Output the (x, y) coordinate of the center of the cell containing the given text.  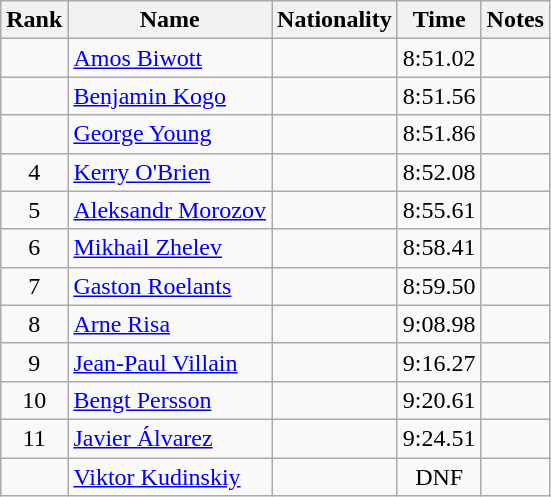
Mikhail Zhelev (170, 248)
Rank (34, 20)
Name (170, 20)
10 (34, 400)
Notes (515, 20)
9:20.61 (439, 400)
Javier Álvarez (170, 438)
Viktor Kudinskiy (170, 477)
4 (34, 172)
9:08.98 (439, 324)
Aleksandr Morozov (170, 210)
Amos Biwott (170, 58)
9:16.27 (439, 362)
DNF (439, 477)
9 (34, 362)
8:51.02 (439, 58)
9:24.51 (439, 438)
Nationality (335, 20)
5 (34, 210)
Gaston Roelants (170, 286)
8:58.41 (439, 248)
Arne Risa (170, 324)
Jean-Paul Villain (170, 362)
8:59.50 (439, 286)
8:55.61 (439, 210)
8:52.08 (439, 172)
11 (34, 438)
Time (439, 20)
7 (34, 286)
Kerry O'Brien (170, 172)
George Young (170, 134)
6 (34, 248)
Benjamin Kogo (170, 96)
8:51.56 (439, 96)
8:51.86 (439, 134)
Bengt Persson (170, 400)
8 (34, 324)
